Scan for the cell matching the given text and deliver its [X, Y] coordinate at center. 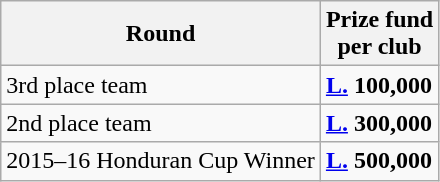
L. 100,000 [379, 85]
2015–16 Honduran Cup Winner [161, 161]
Round [161, 34]
2nd place team [161, 123]
L. 300,000 [379, 123]
3rd place team [161, 85]
L. 500,000 [379, 161]
Prize fundper club [379, 34]
